Determine the (X, Y) coordinate at the center of the cell enclosing the given text.  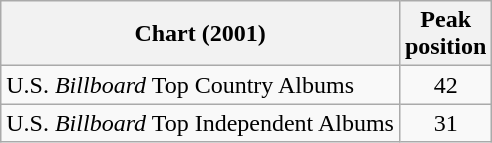
U.S. Billboard Top Country Albums (200, 85)
U.S. Billboard Top Independent Albums (200, 123)
31 (445, 123)
42 (445, 85)
Chart (2001) (200, 34)
Peakposition (445, 34)
